Extract the [X, Y] coordinate from the center of the cell holding the provided text.  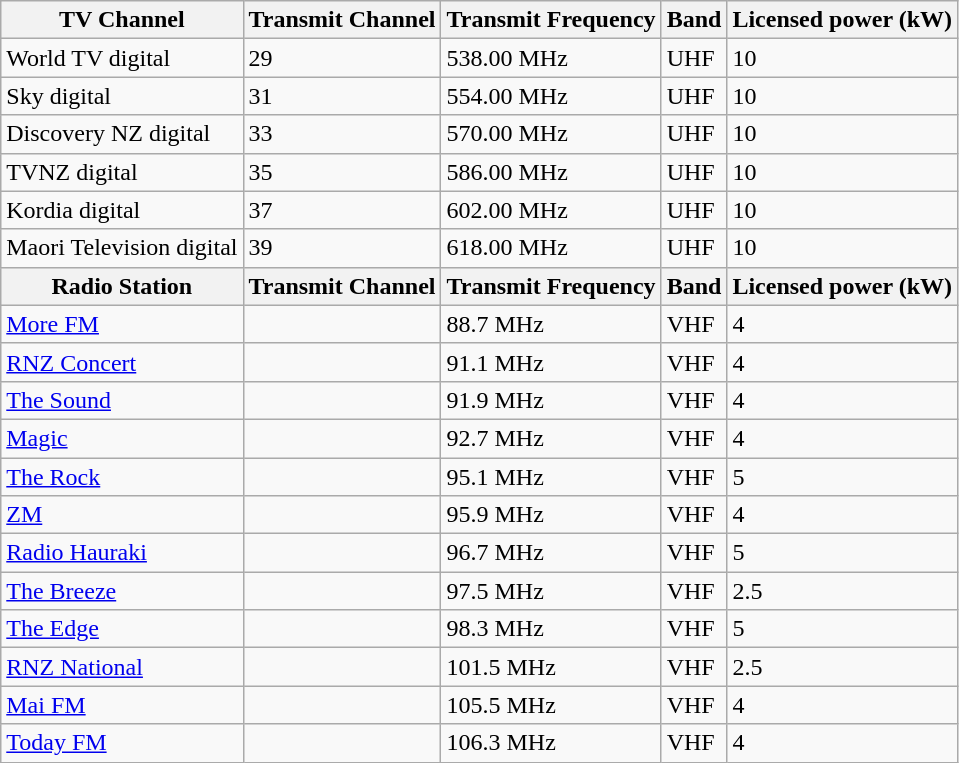
31 [342, 96]
Radio Station [122, 286]
TV Channel [122, 20]
37 [342, 210]
More FM [122, 324]
101.5 MHz [551, 667]
RNZ Concert [122, 362]
92.7 MHz [551, 438]
618.00 MHz [551, 248]
Discovery NZ digital [122, 134]
538.00 MHz [551, 58]
33 [342, 134]
91.9 MHz [551, 400]
554.00 MHz [551, 96]
The Sound [122, 400]
91.1 MHz [551, 362]
The Rock [122, 477]
Mai FM [122, 705]
The Edge [122, 629]
106.3 MHz [551, 743]
88.7 MHz [551, 324]
Kordia digital [122, 210]
RNZ National [122, 667]
World TV digital [122, 58]
ZM [122, 515]
The Breeze [122, 591]
Today FM [122, 743]
35 [342, 172]
95.1 MHz [551, 477]
29 [342, 58]
Sky digital [122, 96]
95.9 MHz [551, 515]
Maori Television digital [122, 248]
586.00 MHz [551, 172]
97.5 MHz [551, 591]
Magic [122, 438]
Radio Hauraki [122, 553]
96.7 MHz [551, 553]
602.00 MHz [551, 210]
98.3 MHz [551, 629]
TVNZ digital [122, 172]
570.00 MHz [551, 134]
39 [342, 248]
105.5 MHz [551, 705]
